Search for the cell housing the specified text and yield its [X, Y] center coordinate. 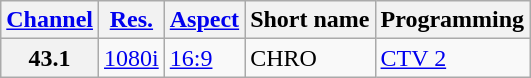
Channel [50, 20]
Programming [452, 20]
43.1 [50, 58]
Res. [132, 20]
CTV 2 [452, 58]
Short name [310, 20]
1080i [132, 58]
16:9 [204, 58]
Aspect [204, 20]
CHRO [310, 58]
